Determine the (x, y) coordinate at the center of the cell enclosing the given text.  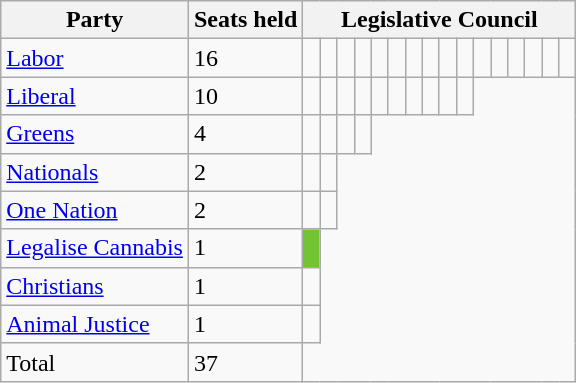
Nationals (95, 172)
Legislative Council (440, 20)
Liberal (95, 96)
16 (245, 58)
Legalise Cannabis (95, 248)
4 (245, 134)
Labor (95, 58)
37 (245, 362)
Animal Justice (95, 324)
Party (95, 20)
One Nation (95, 210)
10 (245, 96)
Christians (95, 286)
Seats held (245, 20)
Total (95, 362)
Greens (95, 134)
